Return the (X, Y) coordinate for the center point of the cell that contains the specified text.  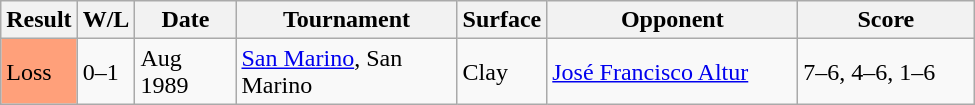
7–6, 4–6, 1–6 (886, 72)
San Marino, San Marino (346, 72)
W/L (106, 20)
0–1 (106, 72)
Date (186, 20)
Clay (502, 72)
Aug 1989 (186, 72)
Tournament (346, 20)
Score (886, 20)
Loss (39, 72)
José Francisco Altur (672, 72)
Opponent (672, 20)
Result (39, 20)
Surface (502, 20)
